From the cell containing the given text, extract its center point as [x, y] coordinate. 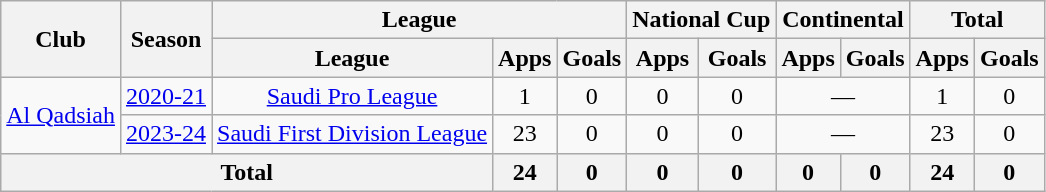
2023-24 [166, 134]
Club [61, 39]
Saudi First Division League [352, 134]
Season [166, 39]
Continental [843, 20]
National Cup [702, 20]
Al Qadsiah [61, 115]
Saudi Pro League [352, 96]
2020-21 [166, 96]
